For the text-containing cell, return its midpoint in (x, y) coordinate format. 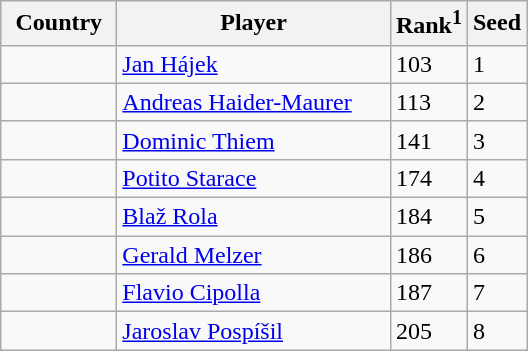
103 (428, 64)
Rank1 (428, 24)
Potito Starace (254, 178)
5 (496, 217)
3 (496, 140)
6 (496, 255)
Jaroslav Pospíšil (254, 331)
8 (496, 331)
Andreas Haider-Maurer (254, 102)
174 (428, 178)
Blaž Rola (254, 217)
Dominic Thiem (254, 140)
1 (496, 64)
205 (428, 331)
Seed (496, 24)
184 (428, 217)
Country (59, 24)
4 (496, 178)
Jan Hájek (254, 64)
2 (496, 102)
187 (428, 293)
186 (428, 255)
7 (496, 293)
Gerald Melzer (254, 255)
113 (428, 102)
141 (428, 140)
Flavio Cipolla (254, 293)
Player (254, 24)
